From the cell containing the given text, extract its center point as [X, Y] coordinate. 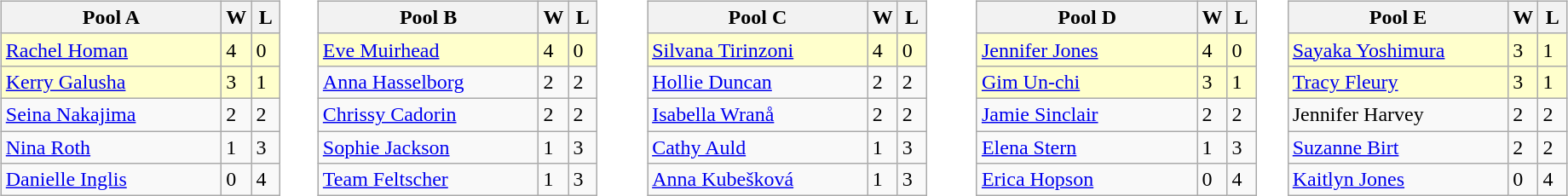
Elena Stern [1087, 147]
Cathy Auld [758, 147]
Kerry Galusha [111, 82]
Jennifer Harvey [1398, 114]
Pool E [1398, 17]
Silvana Tirinzoni [758, 49]
Jennifer Jones [1087, 49]
Erica Hopson [1087, 180]
Chrissy Cadorin [428, 114]
Seina Nakajima [111, 114]
Suzanne Birt [1398, 147]
Danielle Inglis [111, 180]
Jamie Sinclair [1087, 114]
Sophie Jackson [428, 147]
Sayaka Yoshimura [1398, 49]
Team Feltscher [428, 180]
Kaitlyn Jones [1398, 180]
Anna Kubešková [758, 180]
Gim Un-chi [1087, 82]
Anna Hasselborg [428, 82]
Eve Muirhead [428, 49]
Nina Roth [111, 147]
Pool A [111, 17]
Isabella Wranå [758, 114]
Rachel Homan [111, 49]
Hollie Duncan [758, 82]
Pool C [758, 17]
Pool D [1087, 17]
Pool B [428, 17]
Tracy Fleury [1398, 82]
